Pinpoint the cell where the given text exists, returning its [x, y] midpoint coordinate. 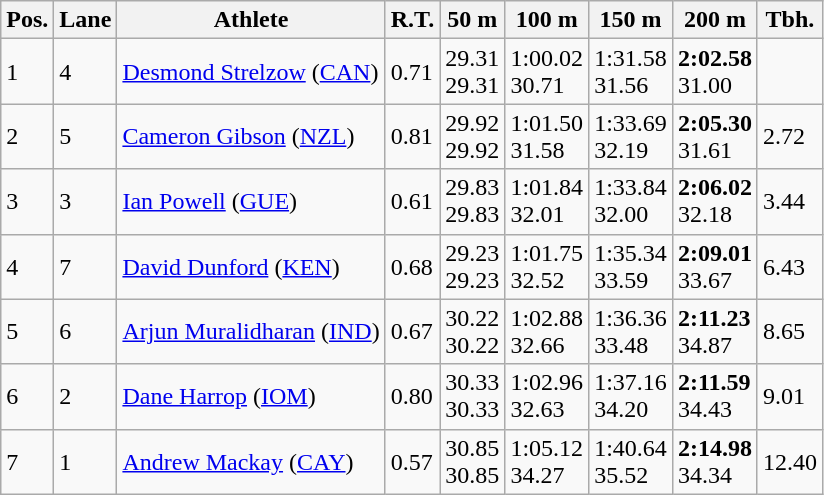
0.68 [412, 266]
29.3129.31 [472, 72]
1:36.3633.48 [631, 332]
2:06.0232.18 [714, 202]
1:05.1234.27 [547, 462]
Athlete [251, 20]
R.T. [412, 20]
1:02.8832.66 [547, 332]
0.81 [412, 136]
9.01 [790, 396]
Lane [86, 20]
29.2329.23 [472, 266]
2:09.0133.67 [714, 266]
100 m [547, 20]
0.57 [412, 462]
1:35.3433.59 [631, 266]
Arjun Muralidharan (IND) [251, 332]
150 m [631, 20]
1:01.5031.58 [547, 136]
1:02.9632.63 [547, 396]
1:40.6435.52 [631, 462]
1:01.7532.52 [547, 266]
Cameron Gibson (NZL) [251, 136]
0.61 [412, 202]
0.71 [412, 72]
1:00.0230.71 [547, 72]
30.8530.85 [472, 462]
1:01.8432.01 [547, 202]
200 m [714, 20]
0.80 [412, 396]
Ian Powell (GUE) [251, 202]
2:02.5831.00 [714, 72]
1:33.8432.00 [631, 202]
David Dunford (KEN) [251, 266]
0.67 [412, 332]
1:37.1634.20 [631, 396]
12.40 [790, 462]
30.2230.22 [472, 332]
Dane Harrop (IOM) [251, 396]
6.43 [790, 266]
8.65 [790, 332]
29.8329.83 [472, 202]
50 m [472, 20]
Andrew Mackay (CAY) [251, 462]
2:14.9834.34 [714, 462]
2.72 [790, 136]
Pos. [28, 20]
2:05.3031.61 [714, 136]
29.9229.92 [472, 136]
2:11.5934.43 [714, 396]
1:31.5831.56 [631, 72]
30.3330.33 [472, 396]
2:11.2334.87 [714, 332]
Desmond Strelzow (CAN) [251, 72]
Tbh. [790, 20]
3.44 [790, 202]
1:33.6932.19 [631, 136]
